Identify which cell holds the provided text, then report its [X, Y] central coordinate. 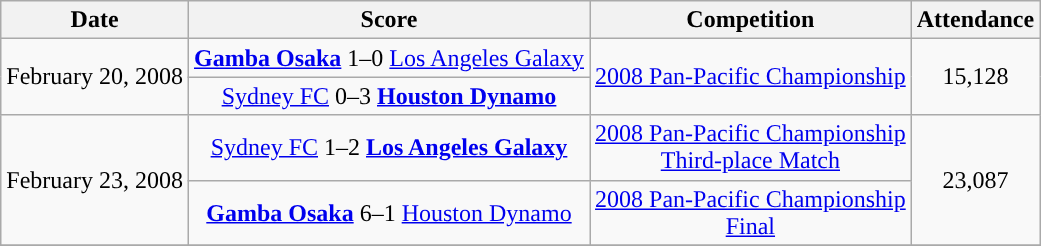
Gamba Osaka 1–0 Los Angeles Galaxy [388, 58]
15,128 [975, 77]
February 23, 2008 [95, 180]
2008 Pan-Pacific ChampionshipThird-place Match [751, 148]
2008 Pan-Pacific Championship [751, 77]
23,087 [975, 180]
Gamba Osaka 6–1 Houston Dynamo [388, 212]
2008 Pan-Pacific ChampionshipFinal [751, 212]
Date [95, 20]
Attendance [975, 20]
Sydney FC 0–3 Houston Dynamo [388, 96]
Sydney FC 1–2 Los Angeles Galaxy [388, 148]
Score [388, 20]
February 20, 2008 [95, 77]
Competition [751, 20]
